Scan for the cell matching the given text and deliver its [x, y] coordinate at center. 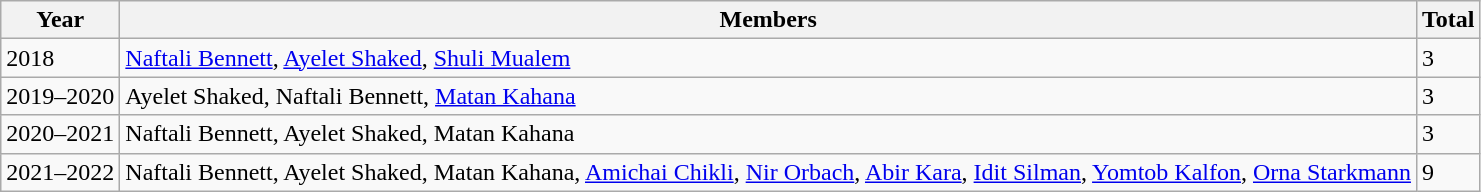
Ayelet Shaked, Naftali Bennett, Matan Kahana [768, 96]
Year [60, 20]
9 [1448, 172]
2020–2021 [60, 134]
2021–2022 [60, 172]
Naftali Bennett, Ayelet Shaked, Matan Kahana [768, 134]
Naftali Bennett, Ayelet Shaked, Matan Kahana, Amichai Chikli, Nir Orbach, Abir Kara, Idit Silman, Yomtob Kalfon, Orna Starkmann [768, 172]
Total [1448, 20]
2018 [60, 58]
Naftali Bennett, Ayelet Shaked, Shuli Mualem [768, 58]
2019–2020 [60, 96]
Members [768, 20]
